Return (X, Y) of the center of cell containing provided text 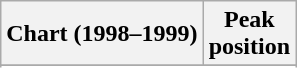
Peakposition (249, 34)
Chart (1998–1999) (102, 34)
